Find where the given text appears and provide that cell's center as (x, y) coordinate. 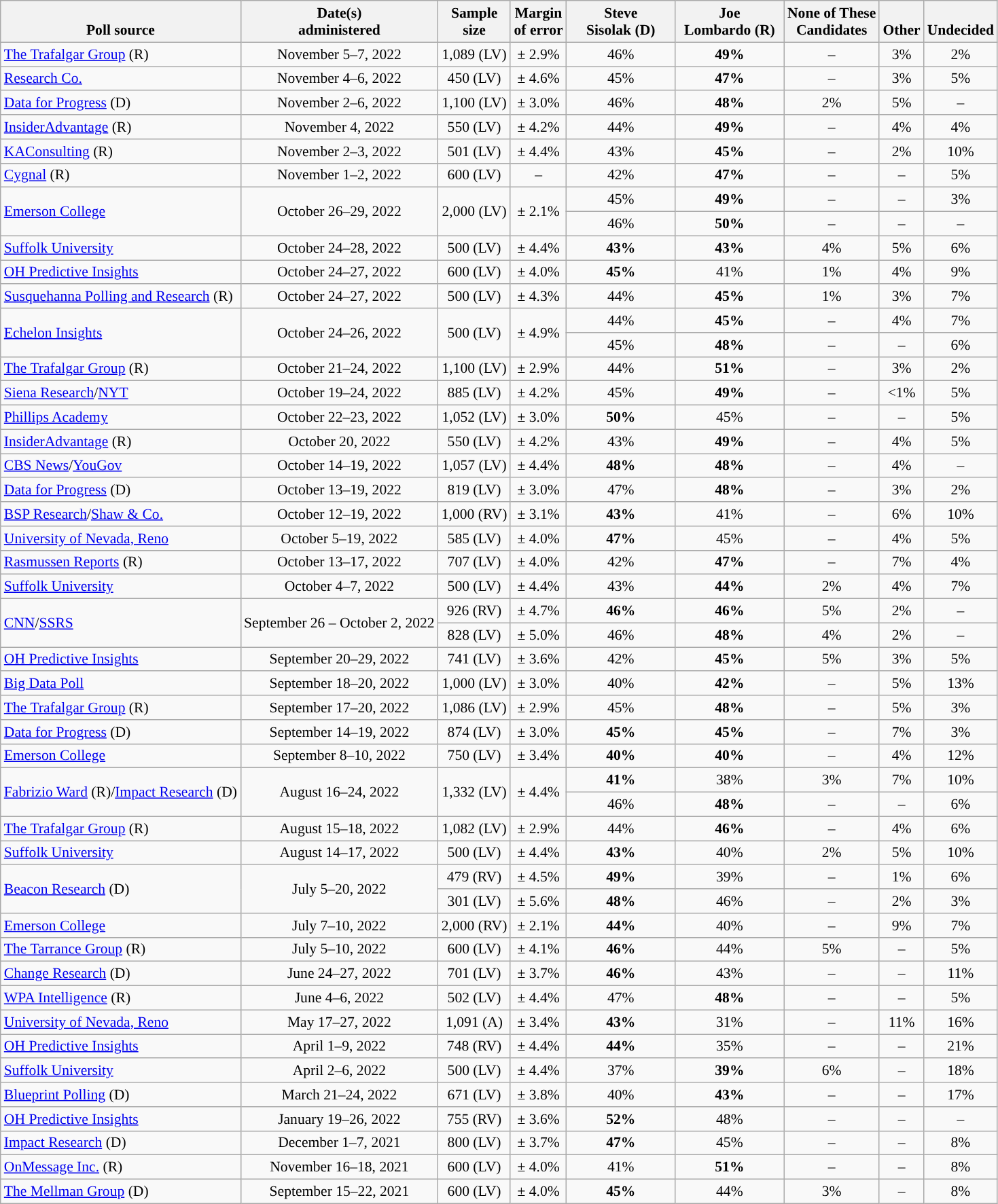
October 13–19, 2022 (340, 490)
Blueprint Polling (D) (121, 1095)
17% (961, 1095)
450 (LV) (474, 79)
October 13–17, 2022 (340, 562)
Rasmussen Reports (R) (121, 562)
2,000 (LV) (474, 212)
September 20–29, 2022 (340, 659)
November 2–6, 2022 (340, 103)
Echelon Insights (121, 333)
None of TheseCandidates (832, 22)
July 7–10, 2022 (340, 926)
June 4–6, 2022 (340, 998)
October 24–26, 2022 (340, 333)
741 (LV) (474, 659)
April 1–9, 2022 (340, 1046)
<1% (901, 393)
± 5.0% (538, 635)
The Mellman Group (D) (121, 1192)
Change Research (D) (121, 974)
Poll source (121, 22)
1,052 (LV) (474, 418)
August 14–17, 2022 (340, 853)
2,000 (RV) (474, 926)
± 4.9% (538, 333)
1,082 (LV) (474, 828)
JoeLombardo (R) (730, 22)
November 1–2, 2022 (340, 175)
Big Data Poll (121, 684)
37% (621, 1071)
874 (LV) (474, 732)
December 1–7, 2021 (340, 1143)
BSP Research/Shaw & Co. (121, 514)
Undecided (961, 22)
± 4.7% (538, 611)
July 5–10, 2022 (340, 949)
755 (RV) (474, 1119)
926 (RV) (474, 611)
701 (LV) (474, 974)
828 (LV) (474, 635)
748 (RV) (474, 1046)
1,091 (A) (474, 1022)
750 (LV) (474, 756)
WPA Intelligence (R) (121, 998)
31% (730, 1022)
301 (LV) (474, 901)
Marginof error (538, 22)
August 16–24, 2022 (340, 792)
± 3.1% (538, 514)
502 (LV) (474, 998)
18% (961, 1071)
June 24–27, 2022 (340, 974)
Date(s)administered (340, 22)
April 2–6, 2022 (340, 1071)
Cygnal (R) (121, 175)
September 15–22, 2021 (340, 1192)
October 24–28, 2022 (340, 248)
38% (730, 780)
± 4.5% (538, 877)
August 15–18, 2022 (340, 828)
October 4–7, 2022 (340, 587)
Siena Research/NYT (121, 393)
± 4.3% (538, 297)
Fabrizio Ward (R)/Impact Research (D) (121, 792)
November 5–7, 2022 (340, 54)
800 (LV) (474, 1143)
October 22–23, 2022 (340, 418)
479 (RV) (474, 877)
21% (961, 1046)
13% (961, 684)
SteveSisolak (D) (621, 22)
July 5–20, 2022 (340, 890)
May 17–27, 2022 (340, 1022)
The Tarrance Group (R) (121, 949)
± 4.1% (538, 949)
November 16–18, 2021 (340, 1167)
September 8–10, 2022 (340, 756)
16% (961, 1022)
October 14–19, 2022 (340, 466)
CNN/SSRS (121, 623)
Research Co. (121, 79)
September 26 – October 2, 2022 (340, 623)
November 2–3, 2022 (340, 151)
October 5–19, 2022 (340, 539)
707 (LV) (474, 562)
October 21–24, 2022 (340, 369)
1,089 (LV) (474, 54)
September 14–19, 2022 (340, 732)
March 21–24, 2022 (340, 1095)
Samplesize (474, 22)
September 18–20, 2022 (340, 684)
819 (LV) (474, 490)
November 4, 2022 (340, 127)
671 (LV) (474, 1095)
35% (730, 1046)
Beacon Research (D) (121, 890)
CBS News/YouGov (121, 466)
± 4.6% (538, 79)
Other (901, 22)
12% (961, 756)
Impact Research (D) (121, 1143)
1,332 (LV) (474, 792)
October 20, 2022 (340, 441)
January 19–26, 2022 (340, 1119)
Susquehanna Polling and Research (R) (121, 297)
October 19–24, 2022 (340, 393)
November 4–6, 2022 (340, 79)
585 (LV) (474, 539)
OnMessage Inc. (R) (121, 1167)
501 (LV) (474, 151)
1,057 (LV) (474, 466)
KAConsulting (R) (121, 151)
September 17–20, 2022 (340, 708)
± 3.8% (538, 1095)
1,000 (LV) (474, 684)
± 5.6% (538, 901)
October 12–19, 2022 (340, 514)
885 (LV) (474, 393)
52% (621, 1119)
October 26–29, 2022 (340, 212)
1,000 (RV) (474, 514)
Phillips Academy (121, 418)
1,086 (LV) (474, 708)
